Find where the given text appears and provide that cell's center as (x, y) coordinate. 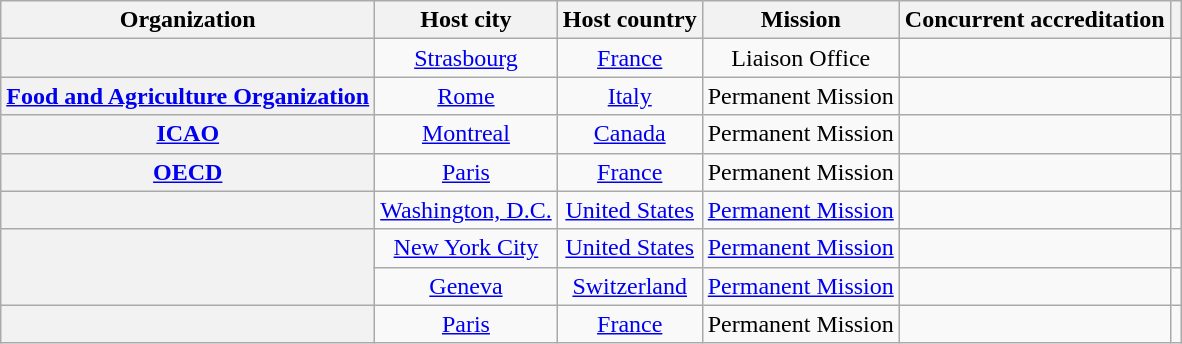
Liaison Office (800, 58)
Italy (630, 96)
ICAO (188, 134)
Host city (466, 20)
OECD (188, 172)
Canada (630, 134)
New York City (466, 248)
Strasbourg (466, 58)
Switzerland (630, 286)
Host country (630, 20)
Rome (466, 96)
Concurrent accreditation (1034, 20)
Montreal (466, 134)
Mission (800, 20)
Food and Agriculture Organization (188, 96)
Organization (188, 20)
Washington, D.C. (466, 210)
Geneva (466, 286)
